Return the [X, Y] coordinate for the center point of the cell that contains the specified text.  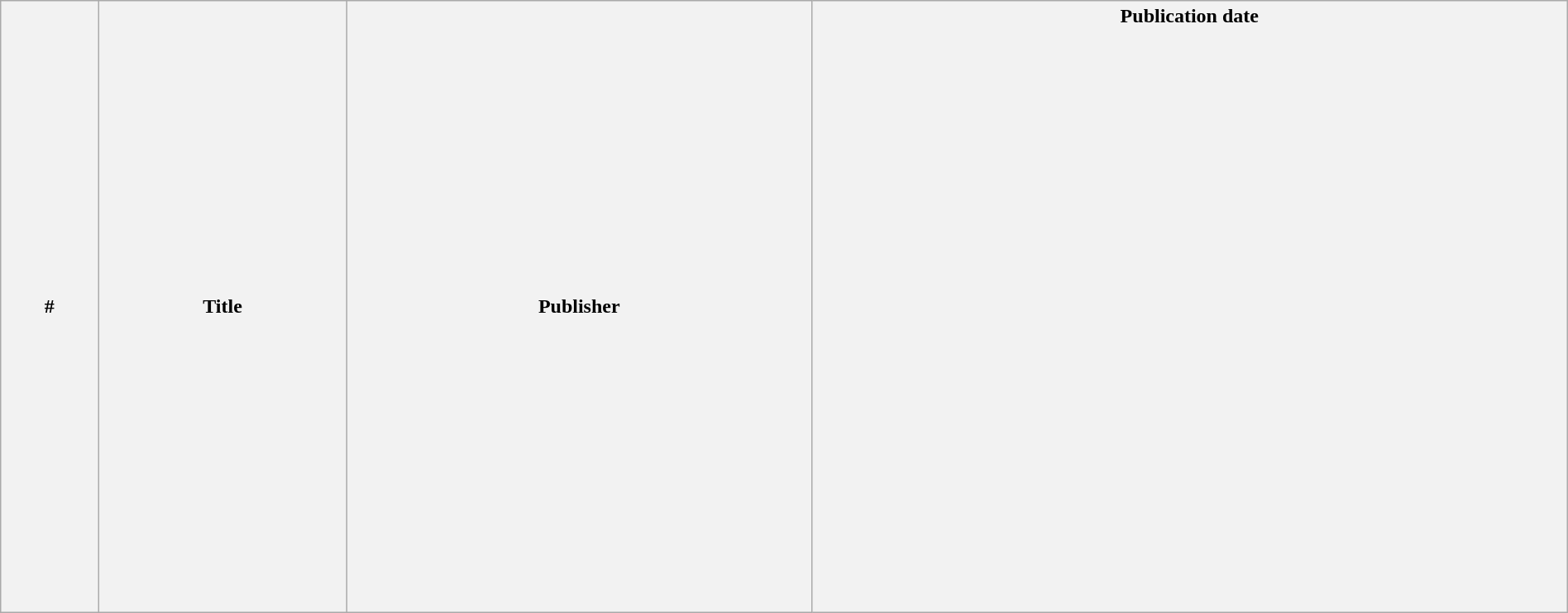
Title [222, 307]
# [50, 307]
Publisher [579, 307]
Publication date [1189, 307]
